Return [X, Y] of the center of cell containing provided text 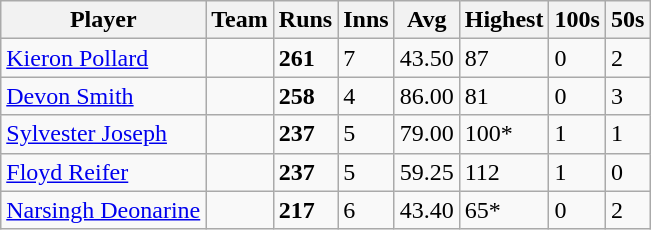
Narsingh Deonarine [104, 210]
100s [577, 20]
Inns [366, 20]
43.50 [426, 58]
Sylvester Joseph [104, 134]
7 [366, 58]
Highest [504, 20]
261 [305, 58]
217 [305, 210]
59.25 [426, 172]
Devon Smith [104, 96]
258 [305, 96]
Player [104, 20]
6 [366, 210]
Floyd Reifer [104, 172]
Kieron Pollard [104, 58]
86.00 [426, 96]
Runs [305, 20]
Team [240, 20]
Avg [426, 20]
81 [504, 96]
87 [504, 58]
43.40 [426, 210]
100* [504, 134]
50s [627, 20]
3 [627, 96]
65* [504, 210]
79.00 [426, 134]
4 [366, 96]
112 [504, 172]
